For the text-containing cell, return its midpoint in [X, Y] coordinate format. 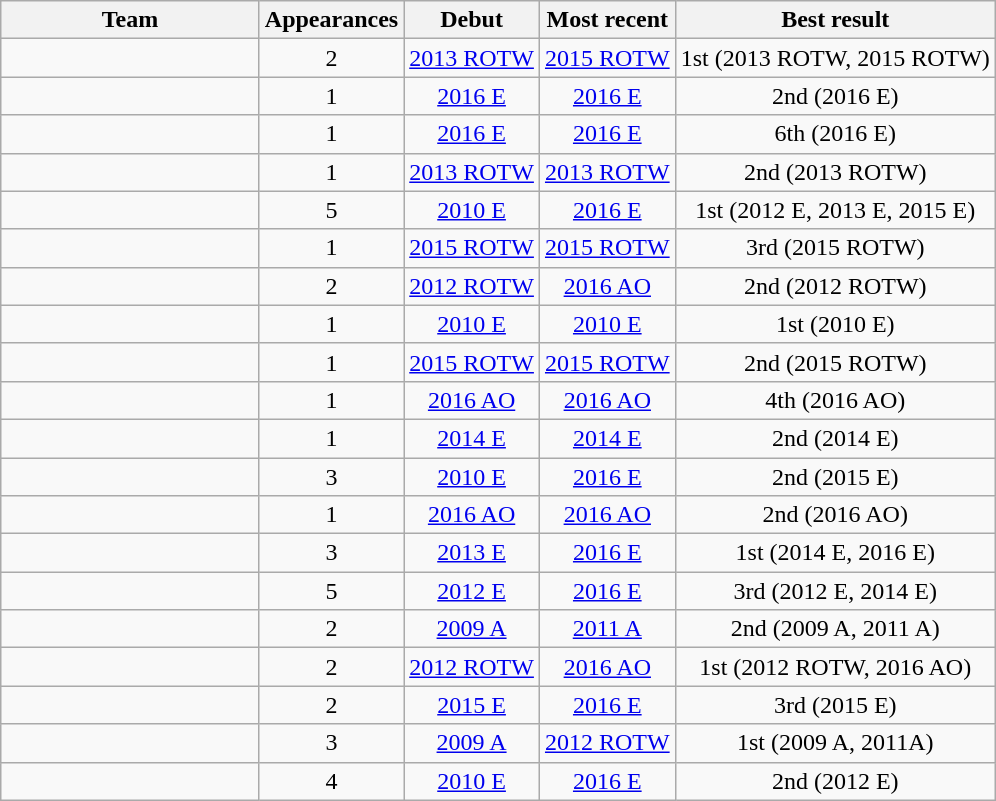
2nd (2013 ROTW) [835, 172]
2015 E [472, 705]
3rd (2015 E) [835, 705]
6th (2016 E) [835, 134]
2nd (2016 E) [835, 96]
1st (2013 ROTW, 2015 ROTW) [835, 58]
Best result [835, 20]
1st (2012 E, 2013 E, 2015 E) [835, 210]
Appearances [331, 20]
Team [130, 20]
3rd (2015 ROTW) [835, 248]
Debut [472, 20]
1st (2010 E) [835, 324]
3rd (2012 E, 2014 E) [835, 591]
2nd (2015 ROTW) [835, 362]
2nd (2015 E) [835, 477]
2nd (2016 AO) [835, 515]
4 [331, 781]
1st (2009 A, 2011A) [835, 743]
2013 E [472, 553]
2012 E [472, 591]
2nd (2014 E) [835, 438]
2nd (2012 ROTW) [835, 286]
2nd (2009 A, 2011 A) [835, 629]
4th (2016 AO) [835, 400]
1st (2014 E, 2016 E) [835, 553]
2011 A [607, 629]
1st (2012 ROTW, 2016 AO) [835, 667]
2nd (2012 E) [835, 781]
Most recent [607, 20]
